Extract the [X, Y] coordinate from the center of the cell holding the provided text.  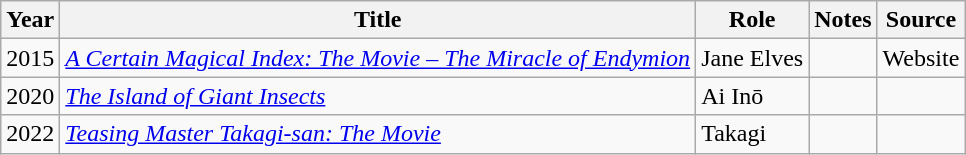
The Island of Giant Insects [378, 96]
2015 [30, 58]
Year [30, 20]
2022 [30, 134]
Role [752, 20]
2020 [30, 96]
Ai Inō [752, 96]
Website [921, 58]
Source [921, 20]
Jane Elves [752, 58]
Teasing Master Takagi-san: The Movie [378, 134]
Title [378, 20]
A Certain Magical Index: The Movie – The Miracle of Endymion [378, 58]
Notes [843, 20]
Takagi [752, 134]
